Find where the given text appears and provide that cell's center as (x, y) coordinate. 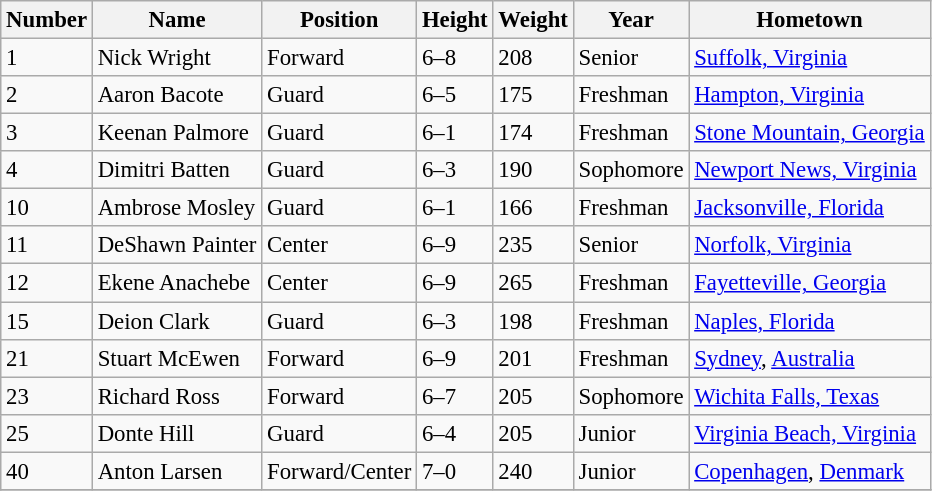
Jacksonville, Florida (810, 208)
Height (455, 20)
Copenhagen, Denmark (810, 471)
21 (47, 358)
6–8 (455, 58)
235 (533, 245)
Donte Hill (176, 433)
Wichita Falls, Texas (810, 396)
23 (47, 396)
10 (47, 208)
265 (533, 283)
Keenan Palmore (176, 133)
Dimitri Batten (176, 170)
Ambrose Mosley (176, 208)
7–0 (455, 471)
Sydney, Australia (810, 358)
Stone Mountain, Georgia (810, 133)
25 (47, 433)
240 (533, 471)
198 (533, 321)
DeShawn Painter (176, 245)
12 (47, 283)
Hampton, Virginia (810, 95)
Deion Clark (176, 321)
6–7 (455, 396)
Nick Wright (176, 58)
Year (631, 20)
Anton Larsen (176, 471)
6–5 (455, 95)
Fayetteville, Georgia (810, 283)
Aaron Bacote (176, 95)
Norfolk, Virginia (810, 245)
1 (47, 58)
Stuart McEwen (176, 358)
Name (176, 20)
201 (533, 358)
208 (533, 58)
4 (47, 170)
Hometown (810, 20)
2 (47, 95)
Forward/Center (340, 471)
40 (47, 471)
Ekene Anachebe (176, 283)
Naples, Florida (810, 321)
6–4 (455, 433)
Weight (533, 20)
Newport News, Virginia (810, 170)
Richard Ross (176, 396)
15 (47, 321)
174 (533, 133)
Position (340, 20)
Suffolk, Virginia (810, 58)
Number (47, 20)
190 (533, 170)
3 (47, 133)
175 (533, 95)
11 (47, 245)
Virginia Beach, Virginia (810, 433)
166 (533, 208)
